Search for the cell housing the specified text and yield its [x, y] center coordinate. 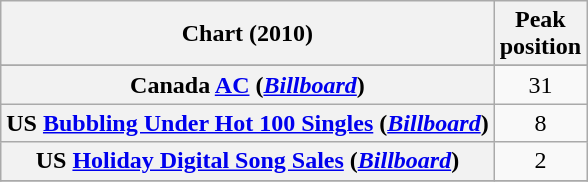
8 [540, 123]
2 [540, 161]
US Bubbling Under Hot 100 Singles (Billboard) [248, 123]
31 [540, 85]
US Holiday Digital Song Sales (Billboard) [248, 161]
Canada AC (Billboard) [248, 85]
Peakposition [540, 34]
Chart (2010) [248, 34]
